Scan for the cell matching the given text and deliver its [X, Y] coordinate at center. 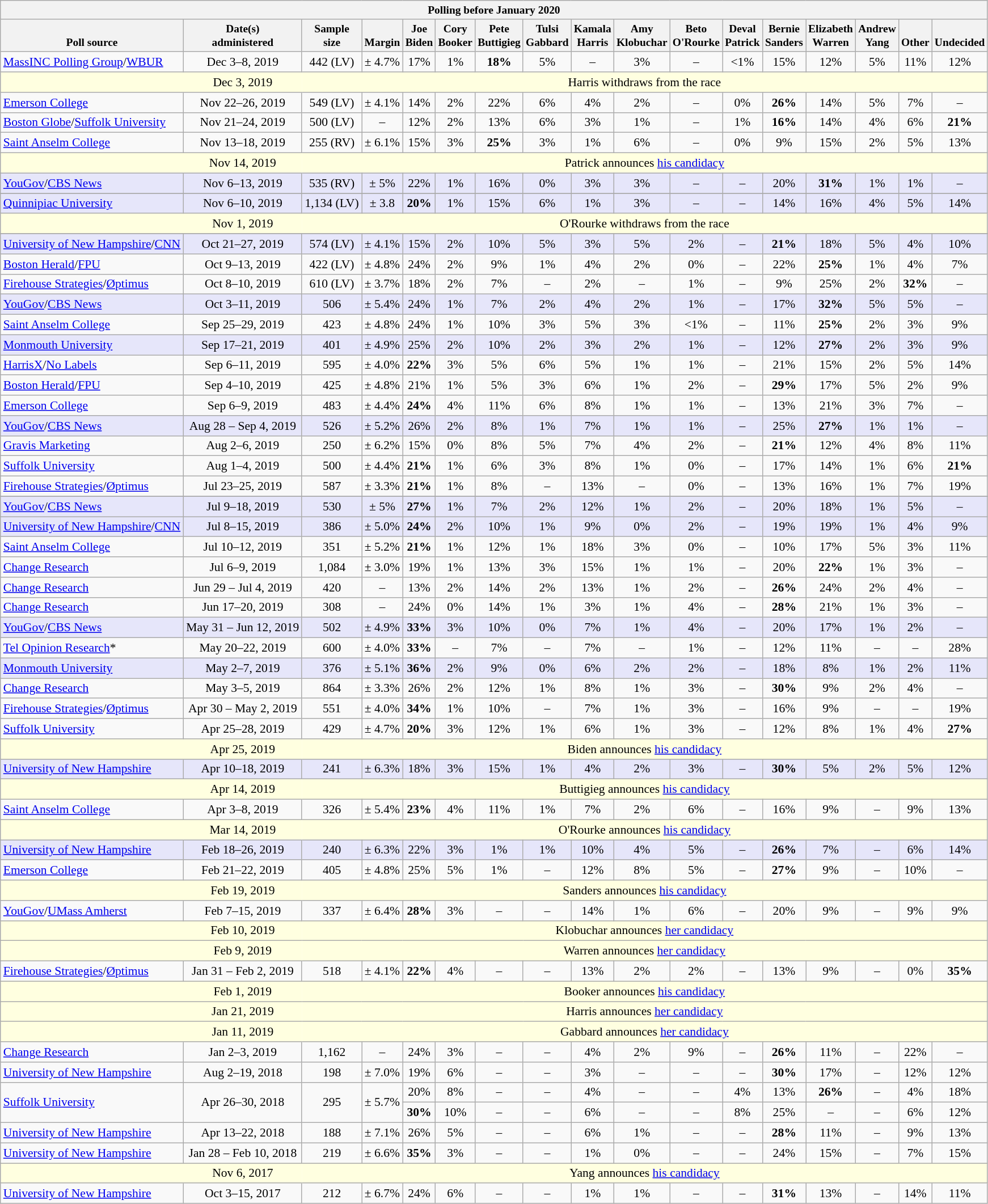
Oct 8–10, 2019 [243, 284]
Apr 26–30, 2018 [243, 1102]
Feb 18–26, 2019 [243, 850]
CoryBooker [455, 35]
Jan 11, 2019 [243, 1032]
423 [331, 325]
ElizabethWarren [830, 35]
± 7.1% [382, 1133]
Aug 2–6, 2019 [243, 446]
Date(s)administered [243, 35]
240 [331, 850]
500 [331, 466]
255 (RV) [331, 143]
188 [331, 1133]
Oct 9–13, 2019 [243, 264]
Samplesize [331, 35]
442 (LV) [331, 62]
HarrisX/No Labels [92, 365]
Nov 6, 2017 [243, 1173]
DevalPatrick [743, 35]
Sep 6–9, 2019 [243, 405]
± 6.4% [382, 911]
May 3–5, 2019 [243, 688]
Nov 1, 2019 [243, 224]
Jan 21, 2019 [243, 1012]
Yang announces his candidacy [644, 1173]
Aug 1–4, 2019 [243, 466]
Feb 7–15, 2019 [243, 911]
Apr 25, 2019 [243, 749]
AndrewYang [877, 35]
± 6.7% [382, 1194]
Aug 28 – Sep 4, 2019 [243, 426]
1,162 [331, 1052]
Jul 9–18, 2019 [243, 506]
Biden announces his candidacy [644, 749]
Poll source [92, 35]
535 (RV) [331, 183]
Oct 3–15, 2017 [243, 1194]
MassINC Polling Group/WBUR [92, 62]
506 [331, 305]
Undecided [960, 35]
219 [331, 1153]
Sep 4–10, 2019 [243, 386]
422 (LV) [331, 264]
295 [331, 1102]
610 (LV) [331, 284]
212 [331, 1194]
386 [331, 527]
Nov 6–13, 2019 [243, 183]
Harris announces her candidacy [644, 1012]
Sep 17–21, 2019 [243, 345]
Dec 3, 2019 [243, 82]
1,084 [331, 567]
502 [331, 628]
O'Rourke withdraws from the race [644, 224]
Apr 3–8, 2019 [243, 810]
326 [331, 810]
May 31 – Jun 12, 2019 [243, 628]
549 (LV) [331, 103]
KamalaHarris [592, 35]
Apr 10–18, 2019 [243, 769]
Jul 10–12, 2019 [243, 547]
483 [331, 405]
Jun 17–20, 2019 [243, 607]
Nov 13–18, 2019 [243, 143]
Apr 25–28, 2019 [243, 729]
Jan 31 – Feb 2, 2019 [243, 971]
Jul 23–25, 2019 [243, 487]
TulsiGabbard [547, 35]
AmyKlobuchar [642, 35]
Sep 6–11, 2019 [243, 365]
± 6.1% [382, 143]
± 6.6% [382, 1153]
± 3.8 [382, 204]
864 [331, 688]
526 [331, 426]
May 20–22, 2019 [243, 648]
351 [331, 547]
Jan 2–3, 2019 [243, 1052]
551 [331, 709]
Nov 22–26, 2019 [243, 103]
376 [331, 668]
Margin [382, 35]
Buttigieg announces his candidacy [644, 789]
425 [331, 386]
Boston Globe/Suffolk University [92, 122]
Apr 13–22, 2018 [243, 1133]
Oct 3–11, 2019 [243, 305]
Feb 19, 2019 [243, 890]
Jan 28 – Feb 10, 2018 [243, 1153]
Jul 8–15, 2019 [243, 527]
Other [915, 35]
Mar 14, 2019 [243, 830]
36% [419, 668]
Klobuchar announces her candidacy [644, 931]
Harris withdraws from the race [644, 82]
600 [331, 648]
Gravis Marketing [92, 446]
YouGov/UMass Amherst [92, 911]
Nov 21–24, 2019 [243, 122]
Nov 6–10, 2019 [243, 204]
Feb 21–22, 2019 [243, 871]
337 [331, 911]
405 [331, 871]
BernieSanders [784, 35]
± 3.0% [382, 567]
34% [419, 709]
Jun 29 – Jul 4, 2019 [243, 588]
401 [331, 345]
Feb 9, 2019 [243, 951]
Apr 14, 2019 [243, 789]
Feb 1, 2019 [243, 991]
Nov 14, 2019 [243, 163]
PeteButtigieg [499, 35]
29% [784, 386]
Patrick announces his candidacy [644, 163]
Oct 21–27, 2019 [243, 244]
23% [419, 810]
Feb 10, 2019 [243, 931]
Sanders announces his candidacy [644, 890]
518 [331, 971]
± 7.0% [382, 1072]
Dec 3–8, 2019 [243, 62]
JoeBiden [419, 35]
595 [331, 365]
Quinnipiac University [92, 204]
530 [331, 506]
± 3.7% [382, 284]
± 6.2% [382, 446]
Warren announces her candidacy [644, 951]
± 5.1% [382, 668]
241 [331, 769]
May 2–7, 2019 [243, 668]
198 [331, 1072]
250 [331, 446]
O'Rourke announces his candidacy [644, 830]
± 5.7% [382, 1102]
587 [331, 487]
± 5.0% [382, 527]
308 [331, 607]
Jul 6–9, 2019 [243, 567]
BetoO'Rourke [696, 35]
420 [331, 588]
Apr 30 – May 2, 2019 [243, 709]
Tel Opinion Research* [92, 648]
Polling before January 2020 [494, 10]
Booker announces his candidacy [644, 991]
1,134 (LV) [331, 204]
Aug 2–19, 2018 [243, 1072]
429 [331, 729]
574 (LV) [331, 244]
Gabbard announces her candidacy [644, 1032]
Sep 25–29, 2019 [243, 325]
500 (LV) [331, 122]
